Locate the cell with the specified text and output its [X, Y] center coordinate. 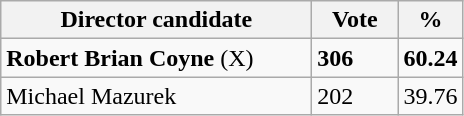
Michael Mazurek [156, 96]
Director candidate [156, 20]
202 [355, 96]
Robert Brian Coyne (X) [156, 58]
60.24 [430, 58]
Vote [355, 20]
306 [355, 58]
39.76 [430, 96]
% [430, 20]
